Find where the given text appears and provide that cell's center as (x, y) coordinate. 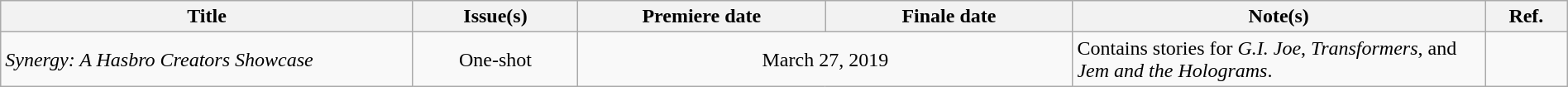
Finale date (949, 17)
Contains stories for G.I. Joe, Transformers, and Jem and the Holograms. (1279, 60)
Ref. (1527, 17)
Issue(s) (495, 17)
March 27, 2019 (825, 60)
Note(s) (1279, 17)
Title (207, 17)
One-shot (495, 60)
Premiere date (701, 17)
Synergy: A Hasbro Creators Showcase (207, 60)
